Output the [x, y] coordinate of the center of the cell containing the given text.  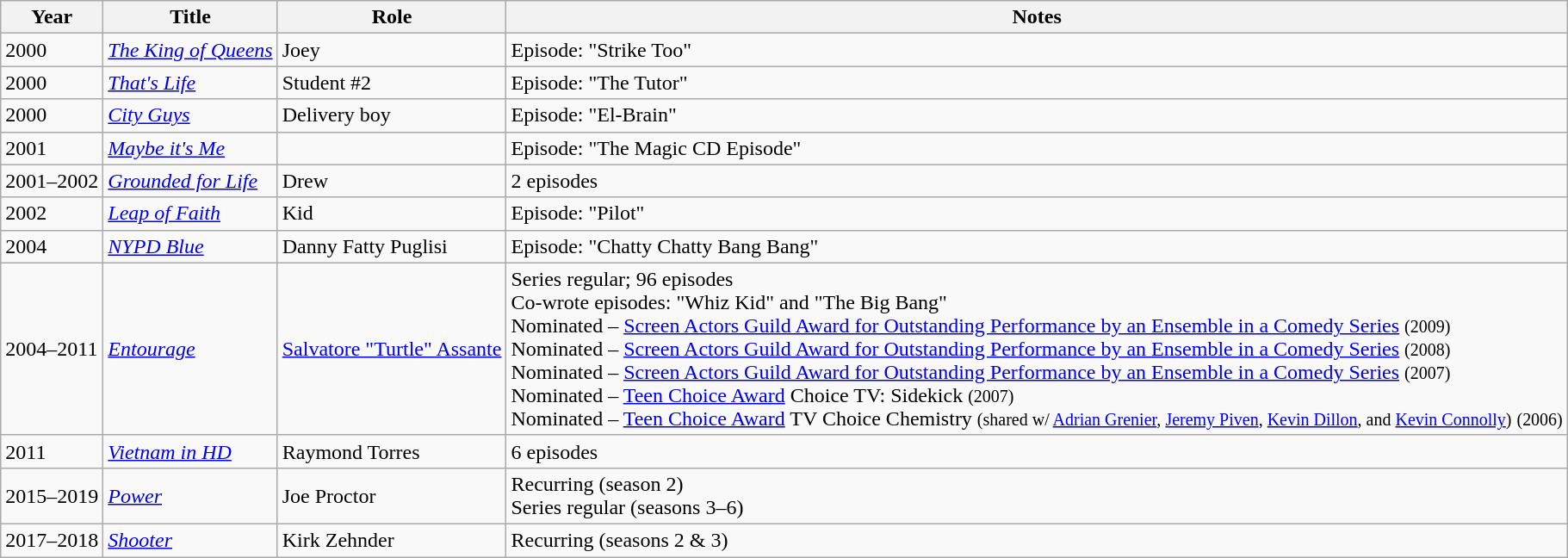
Kid [392, 214]
Episode: "The Tutor" [1037, 83]
Year [52, 17]
Grounded for Life [190, 181]
Leap of Faith [190, 214]
Drew [392, 181]
2001 [52, 148]
2004 [52, 246]
Danny Fatty Puglisi [392, 246]
Episode: "El-Brain" [1037, 115]
Shooter [190, 540]
Student #2 [392, 83]
2004–2011 [52, 349]
Joey [392, 50]
Recurring (seasons 2 & 3) [1037, 540]
Entourage [190, 349]
That's Life [190, 83]
Episode: "The Magic CD Episode" [1037, 148]
Role [392, 17]
2 episodes [1037, 181]
2011 [52, 451]
2015–2019 [52, 496]
2017–2018 [52, 540]
NYPD Blue [190, 246]
Power [190, 496]
Notes [1037, 17]
2001–2002 [52, 181]
6 episodes [1037, 451]
Joe Proctor [392, 496]
City Guys [190, 115]
Title [190, 17]
Vietnam in HD [190, 451]
Kirk Zehnder [392, 540]
Raymond Torres [392, 451]
Maybe it's Me [190, 148]
Episode: "Pilot" [1037, 214]
The King of Queens [190, 50]
Episode: "Chatty Chatty Bang Bang" [1037, 246]
Delivery boy [392, 115]
Salvatore "Turtle" Assante [392, 349]
Recurring (season 2)Series regular (seasons 3–6) [1037, 496]
Episode: "Strike Too" [1037, 50]
2002 [52, 214]
